Pinpoint the cell where the given text exists, returning its (x, y) midpoint coordinate. 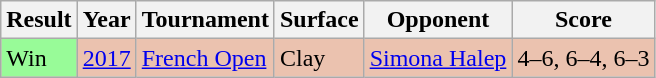
Win (39, 58)
Opponent (438, 20)
4–6, 6–4, 6–3 (584, 58)
2017 (106, 58)
Surface (319, 20)
Tournament (205, 20)
Clay (319, 58)
French Open (205, 58)
Year (106, 20)
Simona Halep (438, 58)
Result (39, 20)
Score (584, 20)
